Find where the given text appears and provide that cell's center as (X, Y) coordinate. 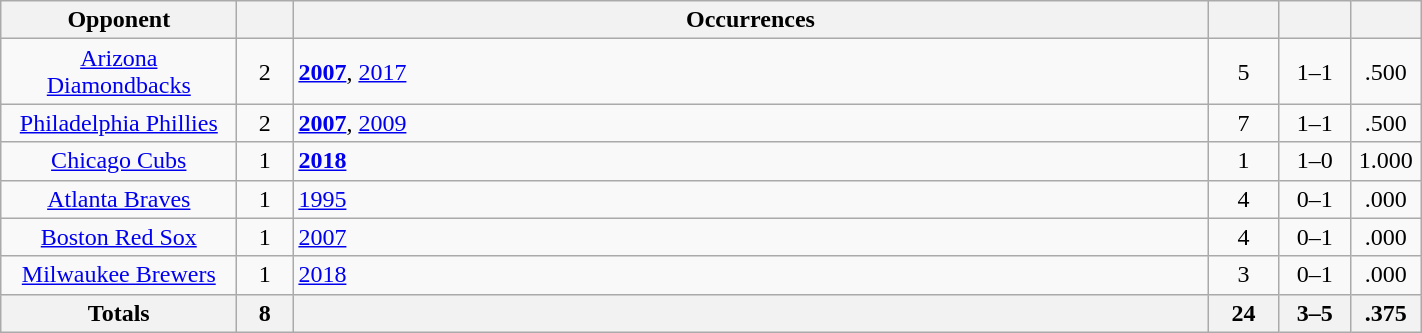
1.000 (1386, 161)
Arizona Diamondbacks (119, 72)
7 (1244, 123)
Atlanta Braves (119, 199)
Boston Red Sox (119, 237)
5 (1244, 72)
2007, 2009 (750, 123)
3 (1244, 275)
8 (265, 313)
Totals (119, 313)
24 (1244, 313)
3–5 (1314, 313)
2007 (750, 237)
Occurrences (750, 20)
Philadelphia Phillies (119, 123)
1995 (750, 199)
Chicago Cubs (119, 161)
.375 (1386, 313)
Opponent (119, 20)
2007, 2017 (750, 72)
Milwaukee Brewers (119, 275)
1–0 (1314, 161)
